Return the (x, y) coordinate for the center point of the cell that contains the specified text.  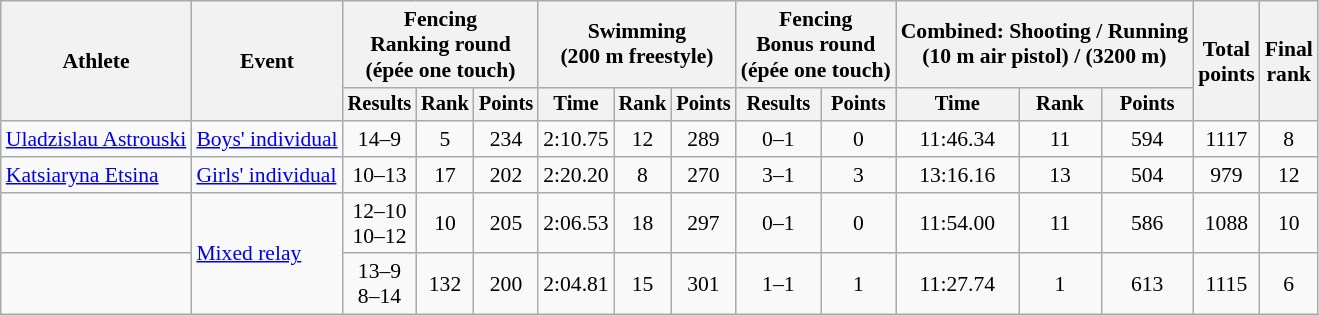
Athlete (96, 61)
202 (506, 175)
10–13 (380, 175)
15 (643, 284)
Finalrank (1289, 61)
979 (1226, 175)
13–98–14 (380, 284)
613 (1147, 284)
504 (1147, 175)
Uladzislau Astrouski (96, 139)
132 (445, 284)
14–9 (380, 139)
17 (445, 175)
2:06.53 (576, 224)
Girls' individual (266, 175)
Swimming(200 m freestyle) (636, 44)
270 (703, 175)
11:27.74 (958, 284)
2:20.20 (576, 175)
1115 (1226, 284)
11:46.34 (958, 139)
6 (1289, 284)
1088 (1226, 224)
200 (506, 284)
Boys' individual (266, 139)
11:54.00 (958, 224)
Totalpoints (1226, 61)
13:16.16 (958, 175)
FencingRanking round(épée one touch) (441, 44)
234 (506, 139)
2:10.75 (576, 139)
2:04.81 (576, 284)
18 (643, 224)
Mixed relay (266, 254)
3 (858, 175)
594 (1147, 139)
Katsiaryna Etsina (96, 175)
297 (703, 224)
13 (1060, 175)
Combined: Shooting / Running(10 m air pistol) / (3200 m) (1044, 44)
1117 (1226, 139)
12–1010–12 (380, 224)
301 (703, 284)
5 (445, 139)
289 (703, 139)
FencingBonus round(épée one touch) (816, 44)
205 (506, 224)
Event (266, 61)
586 (1147, 224)
1–1 (778, 284)
3–1 (778, 175)
